Find where the given text appears and provide that cell's center as [x, y] coordinate. 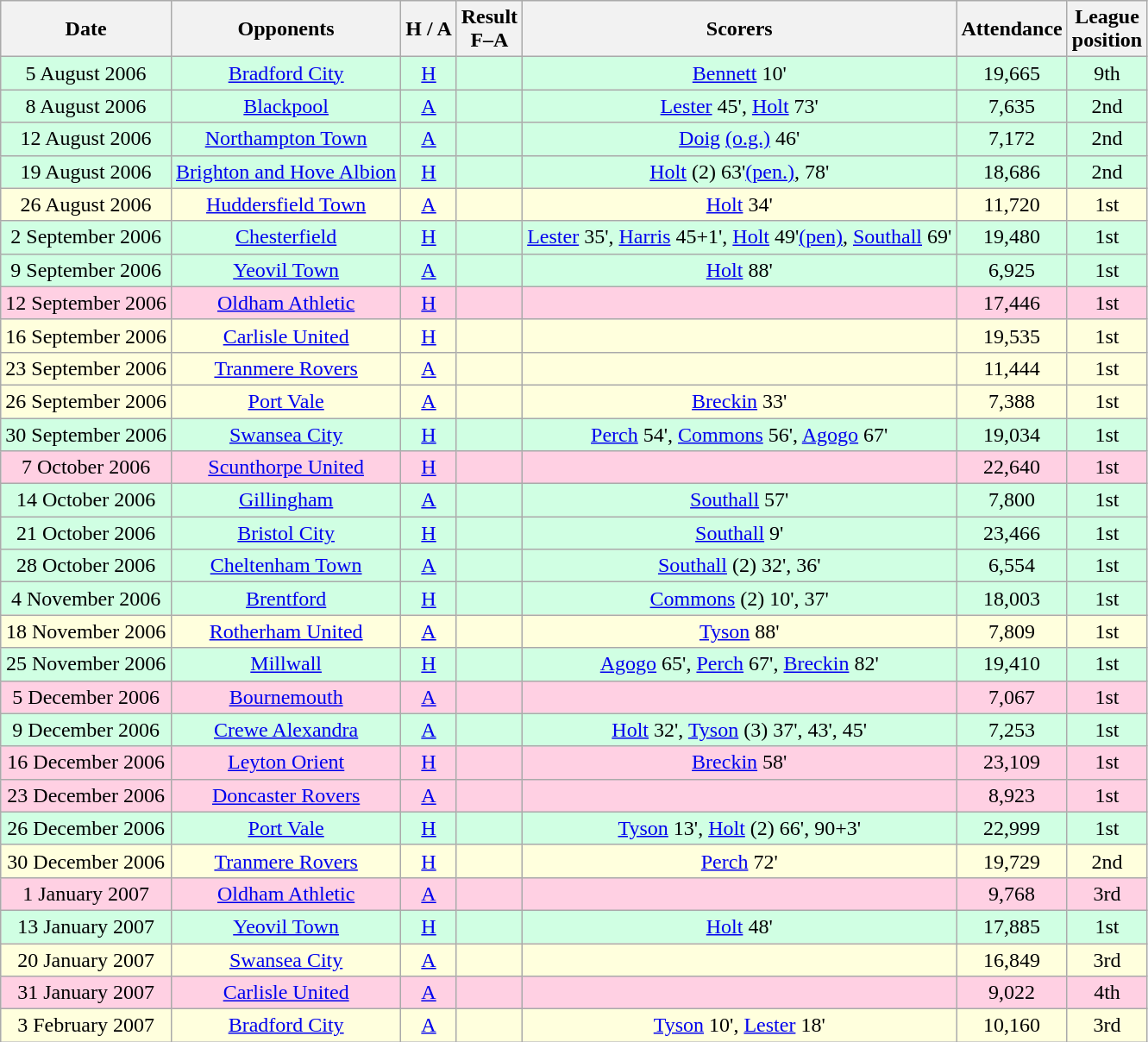
Commons (2) 10', 37' [740, 599]
7,172 [1012, 139]
Scunthorpe United [285, 468]
30 December 2006 [86, 861]
17,885 [1012, 926]
Cheltenham Town [285, 566]
20 January 2007 [86, 960]
16,849 [1012, 960]
4th [1107, 993]
7,388 [1012, 401]
Southall (2) 32', 36' [740, 566]
Breckin 33' [740, 401]
28 October 2006 [86, 566]
Doncaster Rovers [285, 795]
Northampton Town [285, 139]
Leagueposition [1107, 29]
7,067 [1012, 697]
9,022 [1012, 993]
Holt 32', Tyson (3) 37', 43', 45' [740, 730]
Tyson 13', Holt (2) 66', 90+3' [740, 828]
31 January 2007 [86, 993]
ResultF–A [489, 29]
19,410 [1012, 664]
18,003 [1012, 599]
22,999 [1012, 828]
Bennett 10' [740, 73]
14 October 2006 [86, 500]
30 September 2006 [86, 434]
17,446 [1012, 303]
Huddersfield Town [285, 204]
23,109 [1012, 763]
2 September 2006 [86, 237]
Perch 72' [740, 861]
26 August 2006 [86, 204]
9 December 2006 [86, 730]
16 September 2006 [86, 336]
26 December 2006 [86, 828]
23 September 2006 [86, 368]
Scorers [740, 29]
9 September 2006 [86, 270]
11,720 [1012, 204]
9,768 [1012, 894]
Tyson 10', Lester 18' [740, 1026]
Southall 9' [740, 533]
Holt (2) 63'(pen.), 78' [740, 172]
Gillingham [285, 500]
Agogo 65', Perch 67', Breckin 82' [740, 664]
7,635 [1012, 106]
18,686 [1012, 172]
Bristol City [285, 533]
4 November 2006 [86, 599]
26 September 2006 [86, 401]
9th [1107, 73]
Holt 34' [740, 204]
19 August 2006 [86, 172]
3 February 2007 [86, 1026]
Opponents [285, 29]
8 August 2006 [86, 106]
21 October 2006 [86, 533]
10,160 [1012, 1026]
18 November 2006 [86, 631]
Lester 35', Harris 45+1', Holt 49'(pen), Southall 69' [740, 237]
Rotherham United [285, 631]
25 November 2006 [86, 664]
7 October 2006 [86, 468]
H / A [429, 29]
Lester 45', Holt 73' [740, 106]
Holt 48' [740, 926]
Holt 88' [740, 270]
Leyton Orient [285, 763]
7,800 [1012, 500]
19,665 [1012, 73]
Brighton and Hove Albion [285, 172]
19,480 [1012, 237]
Chesterfield [285, 237]
12 August 2006 [86, 139]
Blackpool [285, 106]
1 January 2007 [86, 894]
5 December 2006 [86, 697]
11,444 [1012, 368]
Attendance [1012, 29]
6,925 [1012, 270]
23 December 2006 [86, 795]
19,729 [1012, 861]
Brentford [285, 599]
Doig (o.g.) 46' [740, 139]
Tyson 88' [740, 631]
16 December 2006 [86, 763]
19,034 [1012, 434]
23,466 [1012, 533]
13 January 2007 [86, 926]
5 August 2006 [86, 73]
Crewe Alexandra [285, 730]
7,809 [1012, 631]
Southall 57' [740, 500]
Perch 54', Commons 56', Agogo 67' [740, 434]
Date [86, 29]
8,923 [1012, 795]
Bournemouth [285, 697]
6,554 [1012, 566]
Breckin 58' [740, 763]
12 September 2006 [86, 303]
7,253 [1012, 730]
Millwall [285, 664]
22,640 [1012, 468]
19,535 [1012, 336]
